Find where the given text appears and provide that cell's center as [x, y] coordinate. 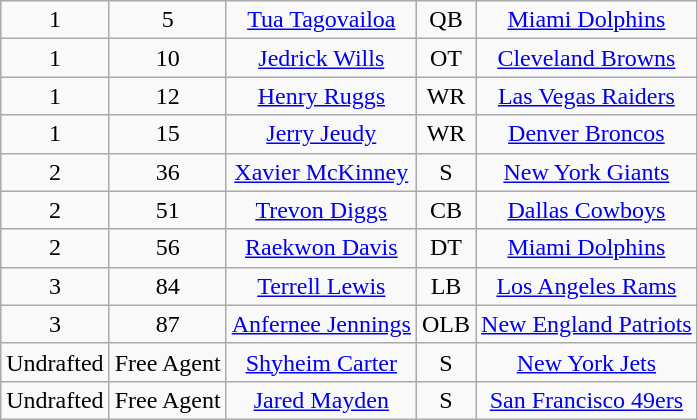
5 [168, 20]
DT [446, 248]
OLB [446, 324]
Jerry Jeudy [321, 134]
Denver Broncos [587, 134]
OT [446, 58]
Xavier McKinney [321, 172]
CB [446, 210]
87 [168, 324]
Jared Mayden [321, 400]
Raekwon Davis [321, 248]
36 [168, 172]
San Francisco 49ers [587, 400]
Los Angeles Rams [587, 286]
Las Vegas Raiders [587, 96]
QB [446, 20]
51 [168, 210]
New York Jets [587, 362]
Anfernee Jennings [321, 324]
Tua Tagovailoa [321, 20]
Trevon Diggs [321, 210]
New York Giants [587, 172]
56 [168, 248]
15 [168, 134]
10 [168, 58]
Cleveland Browns [587, 58]
84 [168, 286]
Jedrick Wills [321, 58]
Terrell Lewis [321, 286]
New England Patriots [587, 324]
LB [446, 286]
Henry Ruggs [321, 96]
Dallas Cowboys [587, 210]
Shyheim Carter [321, 362]
12 [168, 96]
